Return the (X, Y) coordinate for the center point of the cell that contains the specified text.  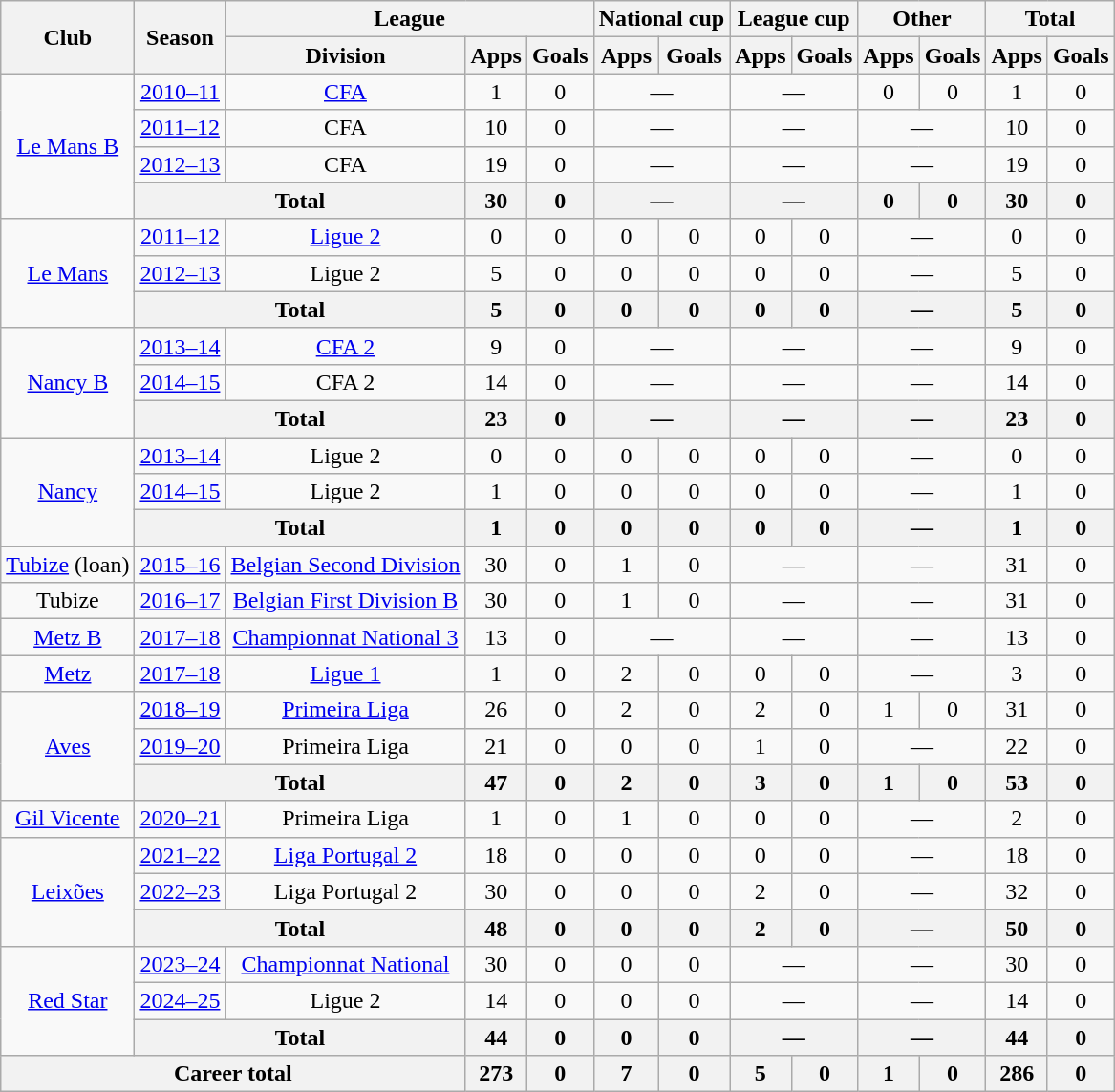
273 (496, 1074)
2016–17 (180, 601)
32 (1017, 891)
Other (922, 19)
Championnat National (346, 964)
Metz B (68, 637)
2022–23 (180, 891)
Metz (68, 674)
2024–25 (180, 1000)
League (409, 19)
48 (496, 928)
2020–21 (180, 819)
Nancy B (68, 382)
21 (496, 746)
Red Star (68, 1000)
2023–24 (180, 964)
Ligue 1 (346, 674)
Le Mans B (68, 146)
Gil Vicente (68, 819)
Season (180, 37)
Belgian First Division B (346, 601)
53 (1017, 782)
26 (496, 710)
National cup (661, 19)
22 (1017, 746)
Division (346, 55)
Club (68, 37)
7 (626, 1074)
2021–22 (180, 855)
Career total (233, 1074)
2019–20 (180, 746)
Championnat National 3 (346, 637)
Tubize (68, 601)
Aves (68, 746)
Le Mans (68, 273)
286 (1017, 1074)
Tubize (loan) (68, 565)
2018–19 (180, 710)
50 (1017, 928)
Nancy (68, 492)
Leixões (68, 891)
2015–16 (180, 565)
2010–11 (180, 92)
Belgian Second Division (346, 565)
League cup (794, 19)
47 (496, 782)
